Find where the given text appears and provide that cell's center as (X, Y) coordinate. 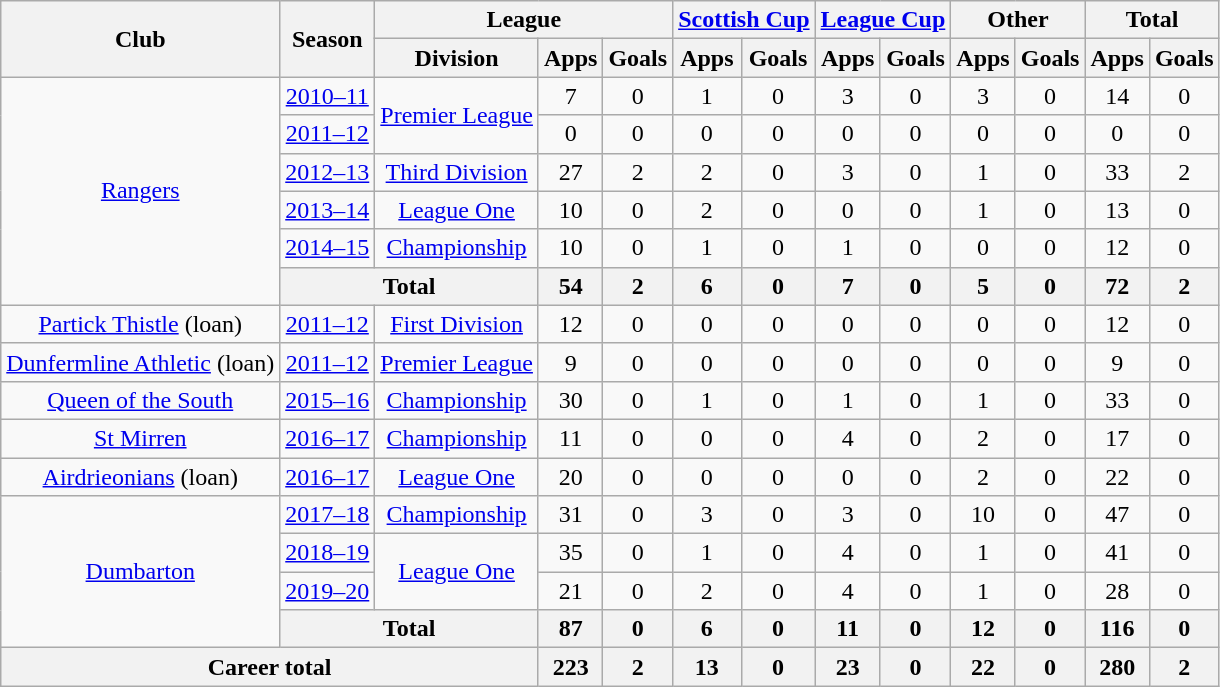
2012–13 (328, 172)
Season (328, 39)
Scottish Cup (744, 20)
54 (570, 286)
Division (457, 58)
2017–18 (328, 515)
Club (140, 39)
223 (570, 667)
14 (1117, 96)
First Division (457, 324)
2015–16 (328, 400)
20 (570, 477)
87 (570, 629)
17 (1117, 438)
116 (1117, 629)
30 (570, 400)
St Mirren (140, 438)
280 (1117, 667)
41 (1117, 553)
Third Division (457, 172)
27 (570, 172)
2019–20 (328, 591)
5 (983, 286)
League Cup (883, 20)
Airdrieonians (loan) (140, 477)
35 (570, 553)
2013–14 (328, 210)
21 (570, 591)
League (524, 20)
47 (1117, 515)
Other (1018, 20)
Partick Thistle (loan) (140, 324)
31 (570, 515)
2018–19 (328, 553)
72 (1117, 286)
2014–15 (328, 248)
Dumbarton (140, 572)
28 (1117, 591)
Queen of the South (140, 400)
23 (848, 667)
Dunfermline Athletic (loan) (140, 362)
Rangers (140, 191)
2010–11 (328, 96)
Career total (270, 667)
